Scan for the cell matching the given text and deliver its [x, y] coordinate at center. 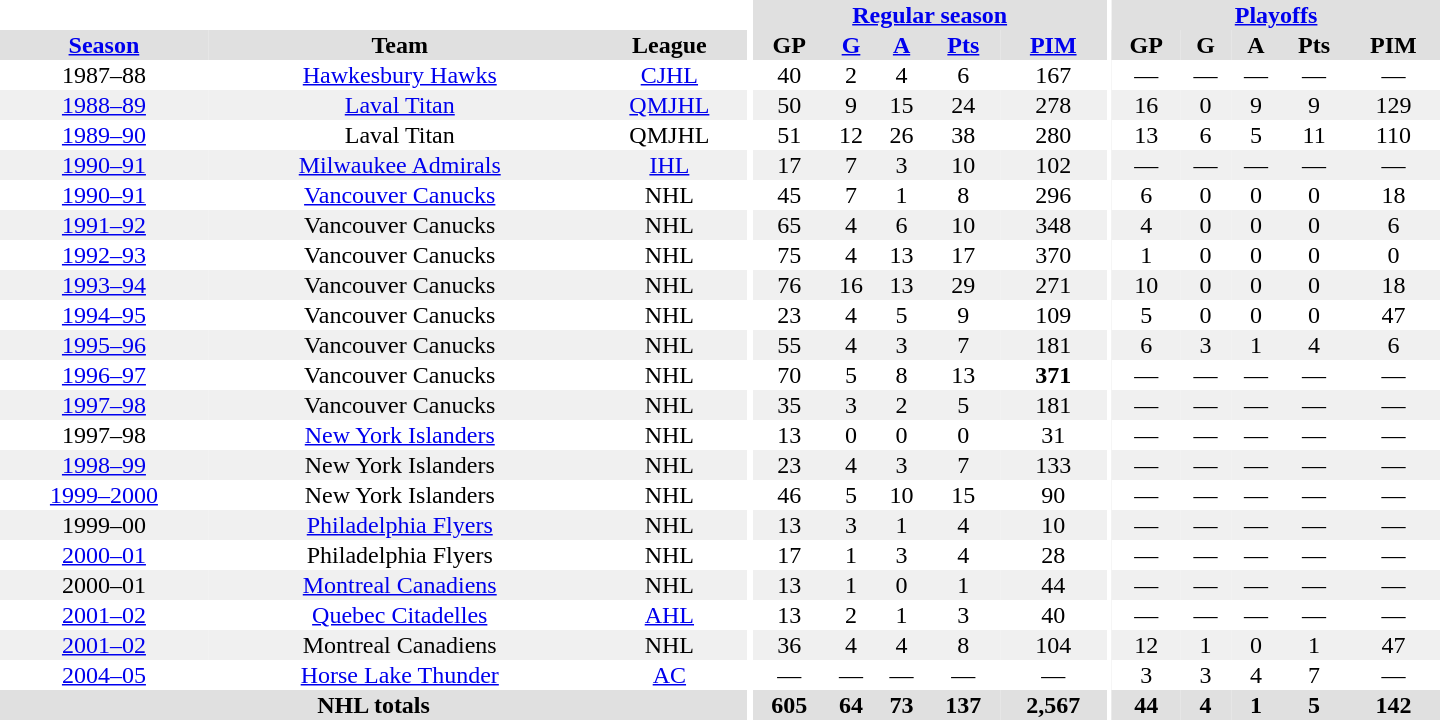
IHL [670, 165]
Team [400, 45]
55 [790, 345]
64 [852, 705]
2004–05 [104, 675]
Playoffs [1276, 15]
1998–99 [104, 465]
League [670, 45]
35 [790, 405]
1994–95 [104, 315]
271 [1054, 285]
76 [790, 285]
AHL [670, 615]
38 [964, 135]
AC [670, 675]
605 [790, 705]
51 [790, 135]
1989–90 [104, 135]
133 [1054, 465]
Regular season [930, 15]
137 [964, 705]
1988–89 [104, 105]
Quebec Citadelles [400, 615]
348 [1054, 225]
371 [1054, 375]
36 [790, 645]
102 [1054, 165]
280 [1054, 135]
NHL totals [374, 705]
1991–92 [104, 225]
46 [790, 495]
2,567 [1054, 705]
278 [1054, 105]
1999–00 [104, 525]
296 [1054, 195]
75 [790, 255]
28 [1054, 555]
1999–2000 [104, 495]
109 [1054, 315]
129 [1394, 105]
110 [1394, 135]
1987–88 [104, 75]
Horse Lake Thunder [400, 675]
142 [1394, 705]
1992–93 [104, 255]
370 [1054, 255]
50 [790, 105]
24 [964, 105]
104 [1054, 645]
26 [902, 135]
Milwaukee Admirals [400, 165]
31 [1054, 435]
167 [1054, 75]
65 [790, 225]
45 [790, 195]
Hawkesbury Hawks [400, 75]
1996–97 [104, 375]
1995–96 [104, 345]
1993–94 [104, 285]
Season [104, 45]
73 [902, 705]
29 [964, 285]
90 [1054, 495]
CJHL [670, 75]
11 [1314, 135]
70 [790, 375]
